Return [x, y] of the center of cell containing provided text 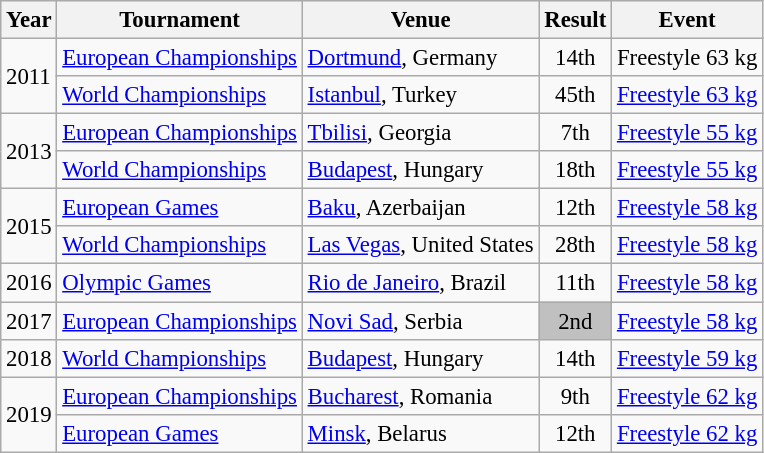
Minsk, Belarus [420, 433]
28th [576, 245]
2nd [576, 321]
Freestyle 59 kg [688, 358]
7th [576, 133]
Tbilisi, Georgia [420, 133]
Result [576, 20]
Tournament [180, 20]
2011 [29, 76]
2018 [29, 358]
9th [576, 396]
Las Vegas, United States [420, 245]
Bucharest, Romania [420, 396]
2016 [29, 283]
Dortmund, Germany [420, 58]
Istanbul, Turkey [420, 95]
2015 [29, 226]
Baku, Azerbaijan [420, 208]
11th [576, 283]
18th [576, 170]
2013 [29, 152]
2017 [29, 321]
Novi Sad, Serbia [420, 321]
45th [576, 95]
Year [29, 20]
Event [688, 20]
Olympic Games [180, 283]
Rio de Janeiro, Brazil [420, 283]
Venue [420, 20]
2019 [29, 414]
